Pinpoint the cell where the given text exists, returning its [X, Y] midpoint coordinate. 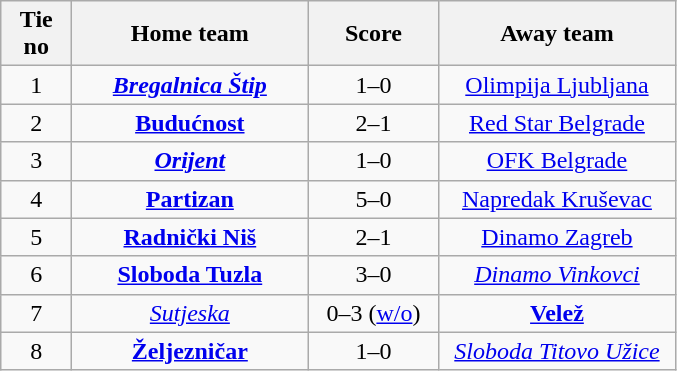
Red Star Belgrade [557, 123]
1 [36, 85]
Sutjeska [190, 313]
Sloboda Titovo Užice [557, 351]
5–0 [374, 199]
Željezničar [190, 351]
Partizan [190, 199]
Home team [190, 34]
Budućnost [190, 123]
Dinamo Vinkovci [557, 275]
5 [36, 237]
Napredak Kruševac [557, 199]
Away team [557, 34]
8 [36, 351]
7 [36, 313]
6 [36, 275]
Tie no [36, 34]
Radnički Niš [190, 237]
4 [36, 199]
Orijent [190, 161]
Sloboda Tuzla [190, 275]
Velež [557, 313]
Olimpija Ljubljana [557, 85]
0–3 (w/o) [374, 313]
3–0 [374, 275]
OFK Belgrade [557, 161]
Dinamo Zagreb [557, 237]
3 [36, 161]
Bregalnica Štip [190, 85]
Score [374, 34]
2 [36, 123]
